Extract the [X, Y] coordinate from the center of the cell holding the provided text.  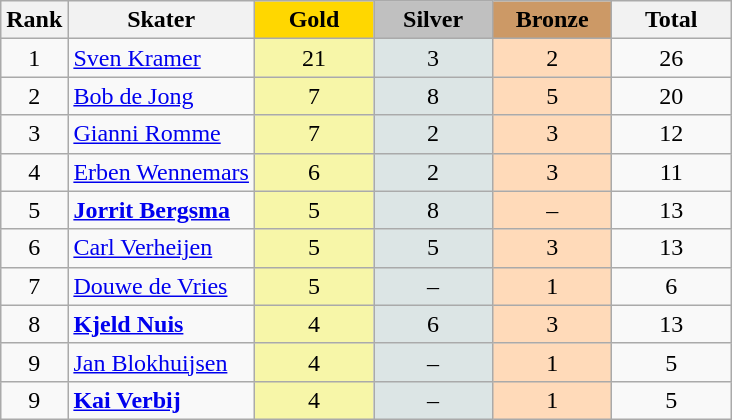
Sven Kramer [162, 58]
Gold [314, 20]
Kjeld Nuis [162, 324]
Silver [434, 20]
Total [672, 20]
Jorrit Bergsma [162, 210]
Gianni Romme [162, 134]
Carl Verheijen [162, 248]
Rank [34, 20]
21 [314, 58]
Bob de Jong [162, 96]
12 [672, 134]
Douwe de Vries [162, 286]
Skater [162, 20]
Kai Verbij [162, 400]
20 [672, 96]
Jan Blokhuijsen [162, 362]
Bronze [552, 20]
11 [672, 172]
26 [672, 58]
Erben Wennemars [162, 172]
